Return (X, Y) of the center of cell containing provided text 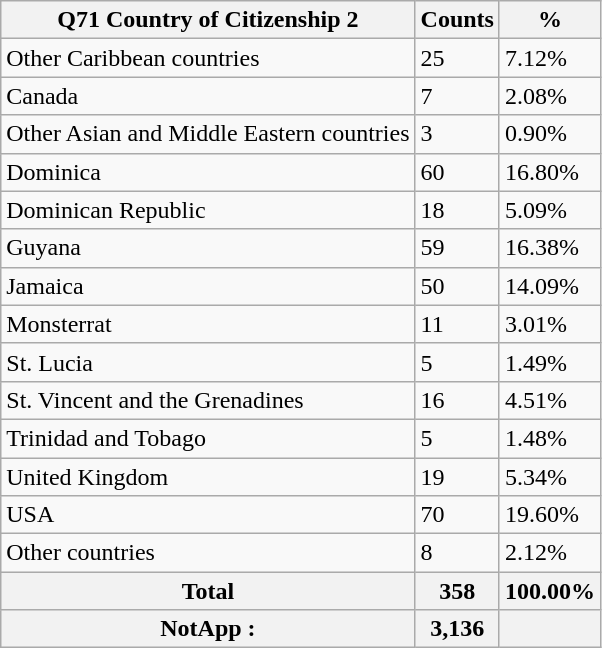
19.60% (550, 515)
3.01% (550, 324)
United Kingdom (208, 477)
Other Caribbean countries (208, 58)
50 (457, 286)
NotApp : (208, 629)
7 (457, 96)
1.49% (550, 362)
St. Lucia (208, 362)
3,136 (457, 629)
St. Vincent and the Grenadines (208, 400)
3 (457, 134)
14.09% (550, 286)
Dominica (208, 172)
Canada (208, 96)
1.48% (550, 438)
% (550, 20)
Jamaica (208, 286)
Dominican Republic (208, 210)
Other Asian and Middle Eastern countries (208, 134)
Total (208, 591)
25 (457, 58)
0.90% (550, 134)
60 (457, 172)
18 (457, 210)
70 (457, 515)
5.09% (550, 210)
59 (457, 248)
7.12% (550, 58)
4.51% (550, 400)
2.12% (550, 553)
16.80% (550, 172)
Monsterrat (208, 324)
358 (457, 591)
11 (457, 324)
Trinidad and Tobago (208, 438)
19 (457, 477)
Counts (457, 20)
Guyana (208, 248)
16.38% (550, 248)
5.34% (550, 477)
100.00% (550, 591)
16 (457, 400)
Q71 Country of Citizenship 2 (208, 20)
2.08% (550, 96)
Other countries (208, 553)
8 (457, 553)
USA (208, 515)
